Return (X, Y) of the center of cell containing provided text 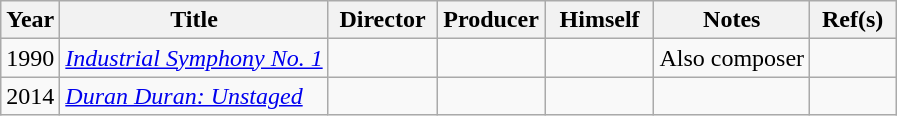
Himself (600, 20)
Year (30, 20)
Producer (492, 20)
2014 (30, 96)
Notes (732, 20)
Industrial Symphony No. 1 (194, 58)
Ref(s) (853, 20)
Director (382, 20)
1990 (30, 58)
Also composer (732, 58)
Duran Duran: Unstaged (194, 96)
Title (194, 20)
